Scan for the cell matching the given text and deliver its [X, Y] coordinate at center. 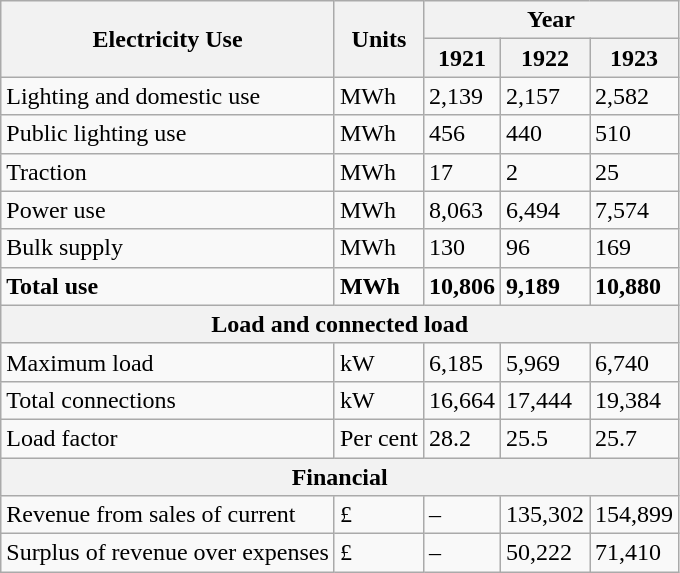
96 [544, 248]
6,494 [544, 210]
5,969 [544, 362]
1921 [462, 58]
440 [544, 134]
9,189 [544, 286]
2,139 [462, 96]
17 [462, 172]
6,185 [462, 362]
8,063 [462, 210]
19,384 [634, 400]
1922 [544, 58]
130 [462, 248]
25.5 [544, 438]
Revenue from sales of current [168, 515]
2,157 [544, 96]
Per cent [378, 438]
Year [550, 20]
10,806 [462, 286]
Traction [168, 172]
510 [634, 134]
50,222 [544, 553]
2 [544, 172]
71,410 [634, 553]
17,444 [544, 400]
Maximum load [168, 362]
Load and connected load [340, 324]
Surplus of revenue over expenses [168, 553]
169 [634, 248]
Power use [168, 210]
16,664 [462, 400]
25.7 [634, 438]
Total use [168, 286]
Financial [340, 477]
Electricity Use [168, 39]
6,740 [634, 362]
456 [462, 134]
Lighting and domestic use [168, 96]
2,582 [634, 96]
154,899 [634, 515]
7,574 [634, 210]
25 [634, 172]
Load factor [168, 438]
Total connections [168, 400]
Bulk supply [168, 248]
Units [378, 39]
Public lighting use [168, 134]
10,880 [634, 286]
28.2 [462, 438]
135,302 [544, 515]
1923 [634, 58]
